Return the (X, Y) coordinate for the center point of the cell that contains the specified text.  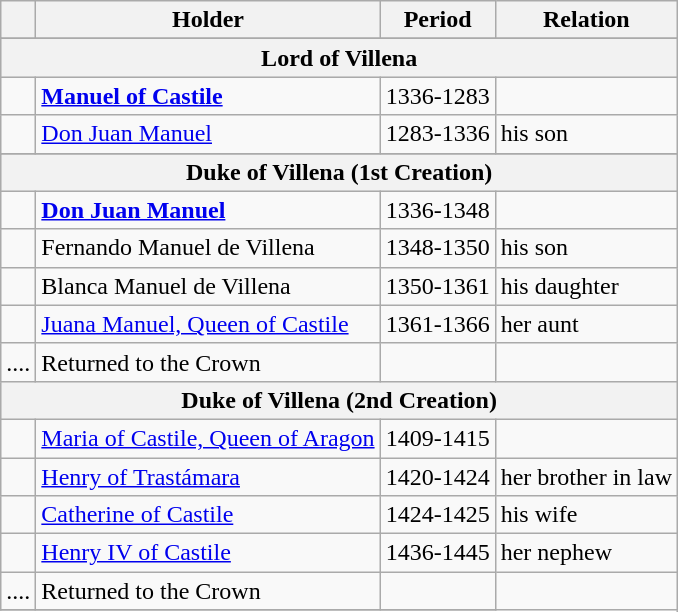
1420-1424 (438, 477)
her nephew (586, 553)
his daughter (586, 286)
1436-1445 (438, 553)
Lord of Villena (340, 58)
1350-1361 (438, 286)
her brother in law (586, 477)
1283-1336 (438, 134)
1336-1348 (438, 210)
Juana Manuel, Queen of Castile (208, 324)
Relation (586, 20)
1336-1283 (438, 96)
Duke of Villena (2nd Creation) (340, 400)
Henry of Trastámara (208, 477)
1424-1425 (438, 515)
Maria of Castile, Queen of Aragon (208, 438)
Catherine of Castile (208, 515)
1348-1350 (438, 248)
Blanca Manuel de Villena (208, 286)
her aunt (586, 324)
1361-1366 (438, 324)
Manuel of Castile (208, 96)
Fernando Manuel de Villena (208, 248)
Duke of Villena (1st Creation) (340, 172)
his wife (586, 515)
1409-1415 (438, 438)
Henry IV of Castile (208, 553)
Holder (208, 20)
Period (438, 20)
